Identify which cell holds the provided text, then report its (x, y) central coordinate. 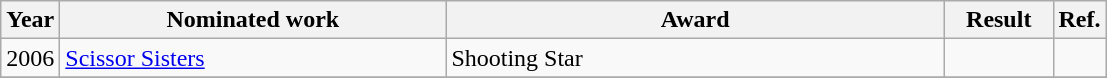
Award (696, 20)
Scissor Sisters (253, 58)
Ref. (1080, 20)
2006 (30, 58)
Shooting Star (696, 58)
Result (998, 20)
Year (30, 20)
Nominated work (253, 20)
